Return the (x, y) coordinate for the center point of the cell that contains the specified text.  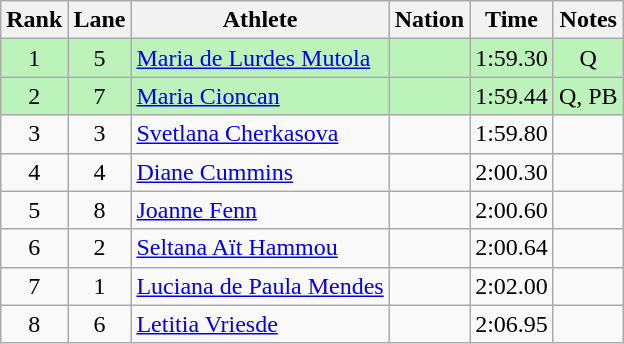
Nation (429, 20)
2:00.30 (512, 172)
Rank (34, 20)
2:02.00 (512, 286)
Diane Cummins (260, 172)
Svetlana Cherkasova (260, 134)
Luciana de Paula Mendes (260, 286)
2:06.95 (512, 324)
1:59.30 (512, 58)
Athlete (260, 20)
2:00.60 (512, 210)
1:59.44 (512, 96)
Maria de Lurdes Mutola (260, 58)
Q, PB (588, 96)
Letitia Vriesde (260, 324)
2:00.64 (512, 248)
Notes (588, 20)
Maria Cioncan (260, 96)
1:59.80 (512, 134)
Joanne Fenn (260, 210)
Seltana Aït Hammou (260, 248)
Time (512, 20)
Lane (100, 20)
Q (588, 58)
